Find where the given text appears and provide that cell's center as [x, y] coordinate. 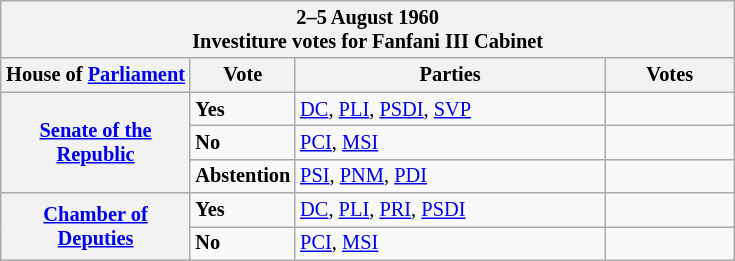
DC, PLI, PRI, PSDI [450, 210]
Chamber of Deputies [96, 226]
House of Parliament [96, 75]
Abstention [242, 176]
Parties [450, 75]
DC, PLI, PSDI, SVP [450, 109]
PSI, PNM, PDI [450, 176]
2–5 August 1960Investiture votes for Fanfani III Cabinet [368, 29]
Vote [242, 75]
Senate of the Republic [96, 142]
Votes [670, 75]
